Output the [x, y] coordinate of the center of the cell containing the given text.  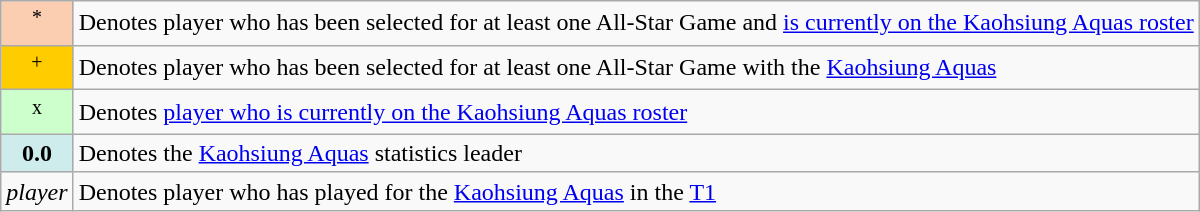
Denotes the Kaohsiung Aquas statistics leader [636, 153]
Denotes player who has played for the Kaohsiung Aquas in the T1 [636, 191]
+ [37, 68]
0.0 [37, 153]
Denotes player who has been selected for at least one All-Star Game and is currently on the Kaohsiung Aquas roster [636, 24]
* [37, 24]
Denotes player who is currently on the Kaohsiung Aquas roster [636, 112]
player [37, 191]
Denotes player who has been selected for at least one All-Star Game with the Kaohsiung Aquas [636, 68]
x [37, 112]
